Return the (X, Y) coordinate for the center point of the cell that contains the specified text.  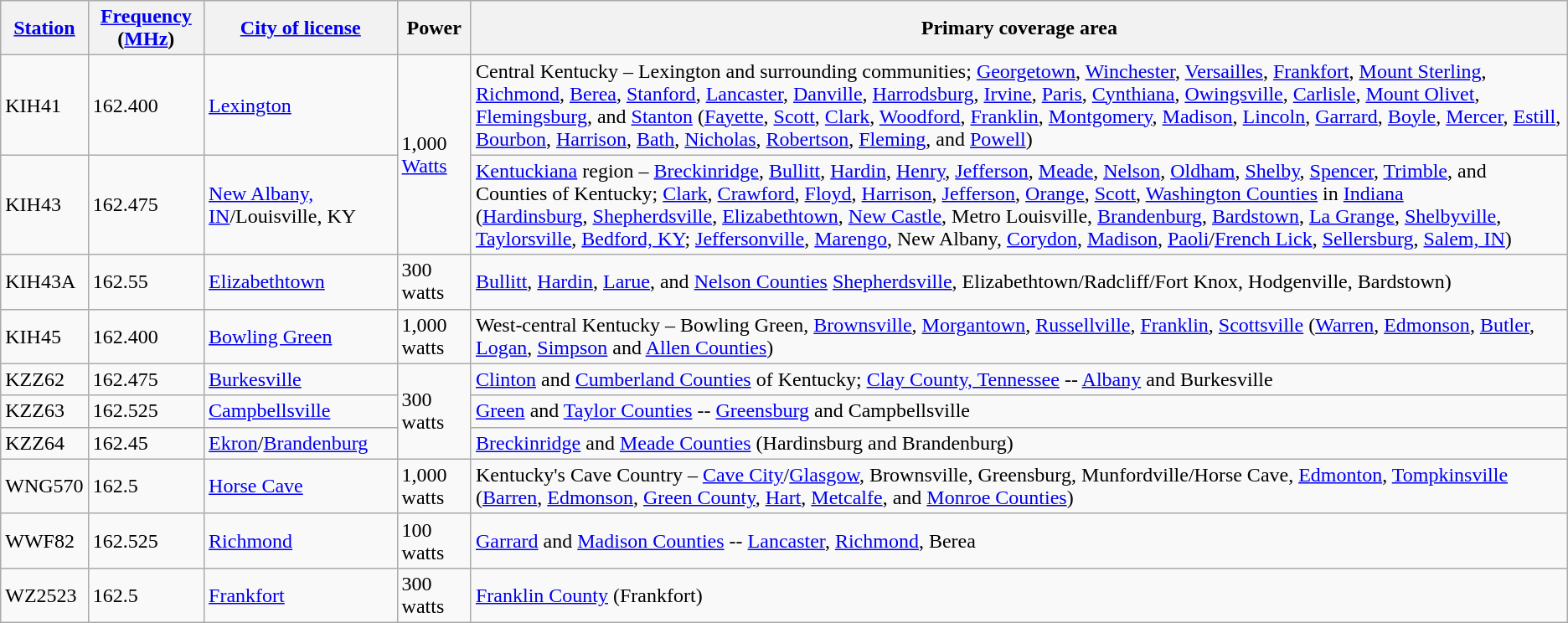
Station (44, 28)
Primary coverage area (1019, 28)
Horse Cave (301, 486)
Ekron/Brandenburg (301, 443)
100 watts (434, 541)
KIH41 (44, 106)
Richmond (301, 541)
Elizabethtown (301, 281)
KZZ62 (44, 379)
Green and Taylor Counties -- Greensburg and Campbellsville (1019, 411)
KIH43 (44, 204)
Bowling Green (301, 337)
Campbellsville (301, 411)
WWF82 (44, 541)
Burkesville (301, 379)
New Albany, IN/Louisville, KY (301, 204)
Garrard and Madison Counties -- Lancaster, Richmond, Berea (1019, 541)
KZZ64 (44, 443)
Power (434, 28)
162.55 (146, 281)
City of license (301, 28)
WZ2523 (44, 595)
WNG570 (44, 486)
Clinton and Cumberland Counties of Kentucky; Clay County, Tennessee -- Albany and Burkesville (1019, 379)
Frankfort (301, 595)
Bullitt, Hardin, Larue, and Nelson Counties Shepherdsville, Elizabethtown/Radcliff/Fort Knox, Hodgenville, Bardstown) (1019, 281)
1,000 Watts (434, 155)
KIH45 (44, 337)
Lexington (301, 106)
KZZ63 (44, 411)
Frequency (MHz) (146, 28)
162.45 (146, 443)
Franklin County (Frankfort) (1019, 595)
Breckinridge and Meade Counties (Hardinsburg and Brandenburg) (1019, 443)
KIH43A (44, 281)
